Output the [x, y] coordinate of the center of the cell containing the given text.  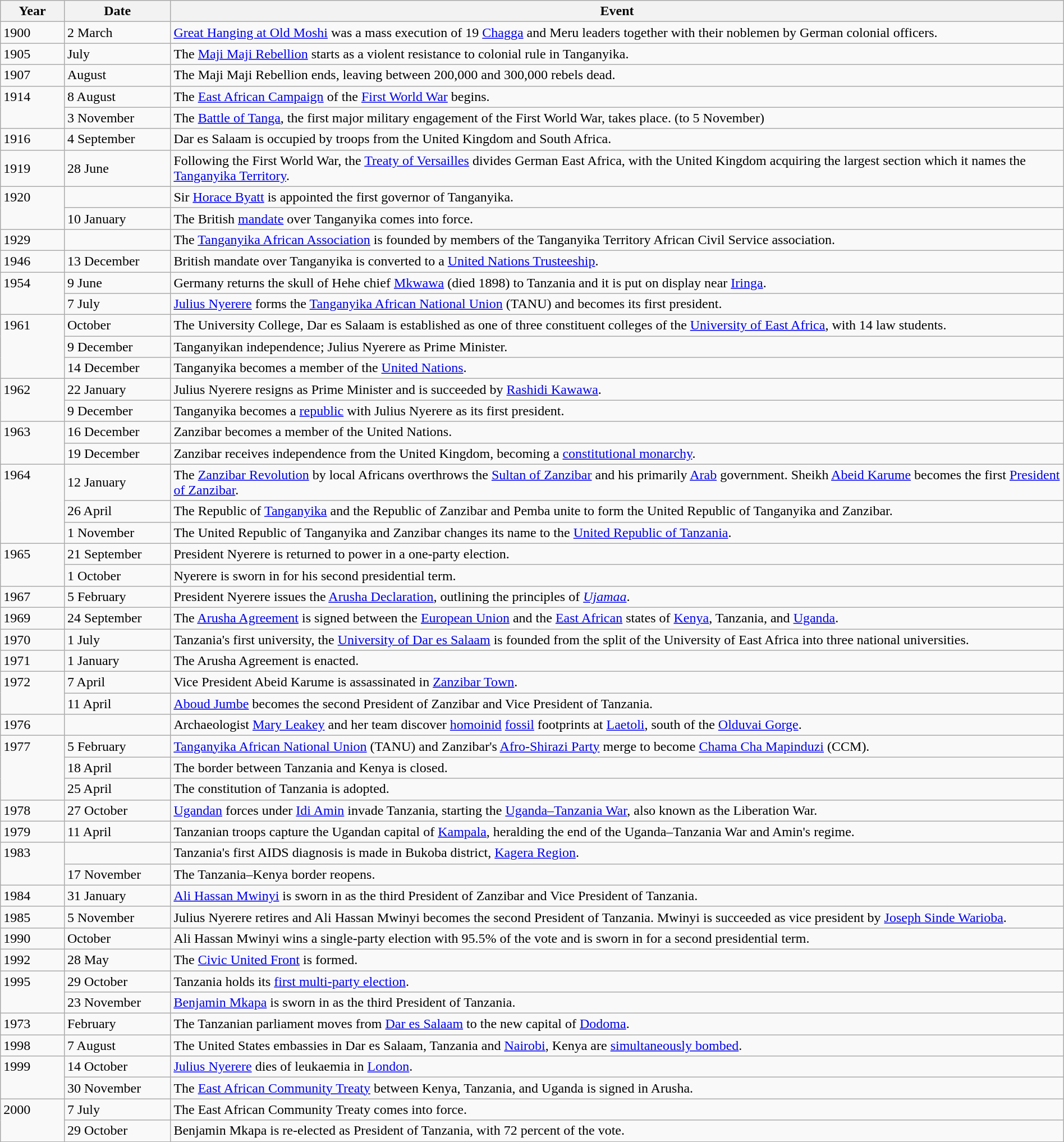
Benjamin Mkapa is sworn in as the third President of Tanzania. [617, 1003]
Dar es Salaam is occupied by troops from the United Kingdom and South Africa. [617, 139]
July [117, 54]
2000 [33, 1120]
The Tanganyika African Association is founded by members of the Tanganyika Territory African Civil Service association. [617, 240]
19 December [117, 453]
Tanganyika becomes a republic with Julius Nyerere as its first president. [617, 411]
5 November [117, 917]
1 January [117, 661]
3 November [117, 118]
The Arusha Agreement is enacted. [617, 661]
1972 [33, 693]
1970 [33, 639]
Nyerere is sworn in for his second presidential term. [617, 575]
1 October [117, 575]
1962 [33, 400]
16 December [117, 432]
Great Hanging at Old Moshi was a mass execution of 19 Chagga and Meru leaders together with their noblemen by German colonial officers. [617, 33]
1964 [33, 504]
1907 [33, 75]
1963 [33, 443]
Zanzibar receives independence from the United Kingdom, becoming a constitutional monarchy. [617, 453]
President Nyerere is returned to power in a one-party election. [617, 554]
1 November [117, 533]
17 November [117, 874]
28 May [117, 960]
The Tanzania–Kenya border reopens. [617, 874]
1984 [33, 896]
1954 [33, 293]
1920 [33, 208]
10 January [117, 218]
Tanganyika becomes a member of the United Nations. [617, 368]
Tanganyika African National Union (TANU) and Zanzibar's Afro-Shirazi Party merge to become Chama Cha Mapinduzi (CCM). [617, 746]
The border between Tanzania and Kenya is closed. [617, 768]
2 March [117, 33]
Archaeologist Mary Leakey and her team discover homoinid fossil footprints at Laetoli, south of the Olduvai Gorge. [617, 725]
Sir Horace Byatt is appointed the first governor of Tanganyika. [617, 197]
Zanzibar becomes a member of the United Nations. [617, 432]
The Maji Maji Rebellion ends, leaving between 200,000 and 300,000 rebels dead. [617, 75]
Aboud Jumbe becomes the second President of Zanzibar and Vice President of Tanzania. [617, 704]
1979 [33, 832]
The East African Campaign of the First World War begins. [617, 97]
26 April [117, 511]
1973 [33, 1024]
February [117, 1024]
1967 [33, 597]
Julius Nyerere forms the Tanganyika African National Union (TANU) and becomes its first president. [617, 304]
Benjamin Mkapa is re-elected as President of Tanzania, with 72 percent of the vote. [617, 1131]
The United States embassies in Dar es Salaam, Tanzania and Nairobi, Kenya are simultaneously bombed. [617, 1045]
August [117, 75]
8 August [117, 97]
22 January [117, 389]
Ugandan forces under Idi Amin invade Tanzania, starting the Uganda–Tanzania War, also known as the Liberation War. [617, 810]
12 January [117, 483]
Tanganyikan independence; Julius Nyerere as Prime Minister. [617, 347]
30 November [117, 1088]
The Maji Maji Rebellion starts as a violent resistance to colonial rule in Tanganyika. [617, 54]
The United Republic of Tanganyika and Zanzibar changes its name to the United Republic of Tanzania. [617, 533]
Germany returns the skull of Hehe chief Mkwawa (died 1898) to Tanzania and it is put on display near Iringa. [617, 282]
1 July [117, 639]
7 August [117, 1045]
7 April [117, 682]
Ali Hassan Mwinyi wins a single-party election with 95.5% of the vote and is sworn in for a second presidential term. [617, 938]
1946 [33, 261]
1965 [33, 565]
Julius Nyerere resigns as Prime Minister and is succeeded by Rashidi Kawawa. [617, 389]
Year [33, 11]
9 June [117, 282]
Tanzania holds its first multi-party election. [617, 982]
British mandate over Tanganyika is converted to a United Nations Trusteeship. [617, 261]
The East African Community Treaty between Kenya, Tanzania, and Uganda is signed in Arusha. [617, 1088]
1983 [33, 864]
1919 [33, 168]
28 June [117, 168]
President Nyerere issues the Arusha Declaration, outlining the principles of Ujamaa. [617, 597]
1900 [33, 33]
Julius Nyerere retires and Ali Hassan Mwinyi becomes the second President of Tanzania. Mwinyi is succeeded as vice president by Joseph Sinde Warioba. [617, 917]
1929 [33, 240]
1998 [33, 1045]
The Republic of Tanganyika and the Republic of Zanzibar and Pemba unite to form the United Republic of Tanganyika and Zanzibar. [617, 511]
The Tanzanian parliament moves from Dar es Salaam to the new capital of Dodoma. [617, 1024]
The Arusha Agreement is signed between the European Union and the East African states of Kenya, Tanzania, and Uganda. [617, 618]
1992 [33, 960]
1990 [33, 938]
1971 [33, 661]
1914 [33, 107]
1916 [33, 139]
Tanzanian troops capture the Ugandan capital of Kampala, heralding the end of the Uganda–Tanzania War and Amin's regime. [617, 832]
Ali Hassan Mwinyi is sworn in as the third President of Zanzibar and Vice President of Tanzania. [617, 896]
Tanzania's first AIDS diagnosis is made in Bukoba district, Kagera Region. [617, 853]
21 September [117, 554]
23 November [117, 1003]
1976 [33, 725]
4 September [117, 139]
The University College, Dar es Salaam is established as one of three constituent colleges of the University of East Africa, with 14 law students. [617, 325]
1977 [33, 768]
31 January [117, 896]
18 April [117, 768]
The Civic United Front is formed. [617, 960]
1969 [33, 618]
1999 [33, 1077]
The Battle of Tanga, the first major military engagement of the First World War, takes place. (to 5 November) [617, 118]
1978 [33, 810]
The British mandate over Tanganyika comes into force. [617, 218]
Date [117, 11]
Event [617, 11]
1905 [33, 54]
The East African Community Treaty comes into force. [617, 1109]
27 October [117, 810]
13 December [117, 261]
14 December [117, 368]
14 October [117, 1067]
Julius Nyerere dies of leukaemia in London. [617, 1067]
1985 [33, 917]
The constitution of Tanzania is adopted. [617, 789]
24 September [117, 618]
1995 [33, 992]
Vice President Abeid Karume is assassinated in Zanzibar Town. [617, 682]
1961 [33, 347]
25 April [117, 789]
